For the text-containing cell, return its midpoint in (x, y) coordinate format. 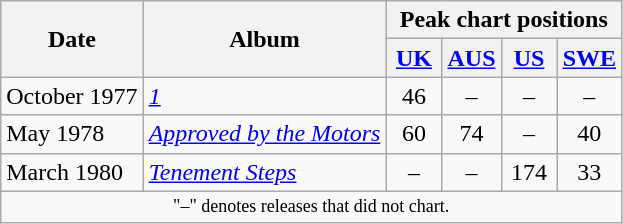
Tenement Steps (264, 172)
33 (589, 172)
"–" denotes releases that did not chart. (312, 206)
May 1978 (72, 134)
SWE (589, 58)
40 (589, 134)
Date (72, 39)
174 (529, 172)
46 (414, 96)
March 1980 (72, 172)
Album (264, 39)
1 (264, 96)
Peak chart positions (504, 20)
US (529, 58)
AUS (472, 58)
UK (414, 58)
60 (414, 134)
Approved by the Motors (264, 134)
October 1977 (72, 96)
74 (472, 134)
